Search for the cell housing the specified text and yield its [x, y] center coordinate. 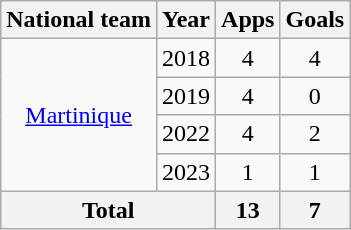
2023 [186, 172]
2 [315, 134]
2019 [186, 96]
2022 [186, 134]
7 [315, 210]
National team [79, 20]
Apps [248, 20]
13 [248, 210]
0 [315, 96]
Martinique [79, 115]
2018 [186, 58]
Year [186, 20]
Goals [315, 20]
Total [108, 210]
